From the cell containing the given text, extract its center point as [X, Y] coordinate. 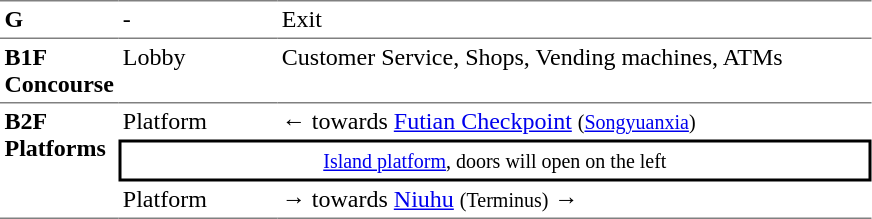
Customer Service, Shops, Vending machines, ATMs [574, 71]
Island platform, doors will open on the left [494, 161]
B1FConcourse [59, 71]
G [59, 19]
Exit [574, 19]
- [198, 19]
Lobby [198, 71]
← towards Futian Checkpoint (Songyuanxia) [574, 122]
Platform [198, 122]
